Return the (X, Y) coordinate for the center point of the cell that contains the specified text.  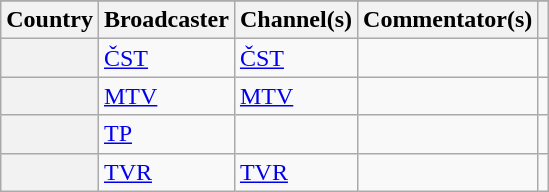
Commentator(s) (448, 20)
Channel(s) (296, 20)
Country (50, 20)
Broadcaster (166, 20)
TP (166, 134)
